Identify which cell holds the provided text, then report its (X, Y) central coordinate. 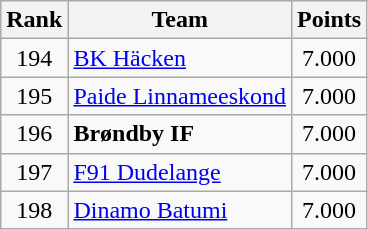
197 (34, 172)
195 (34, 96)
Rank (34, 20)
198 (34, 210)
196 (34, 134)
F91 Dudelange (180, 172)
Points (330, 20)
Paide Linnameeskond (180, 96)
Brøndby IF (180, 134)
Dinamo Batumi (180, 210)
BK Häcken (180, 58)
194 (34, 58)
Team (180, 20)
